Locate the cell with the specified text and output its (x, y) center coordinate. 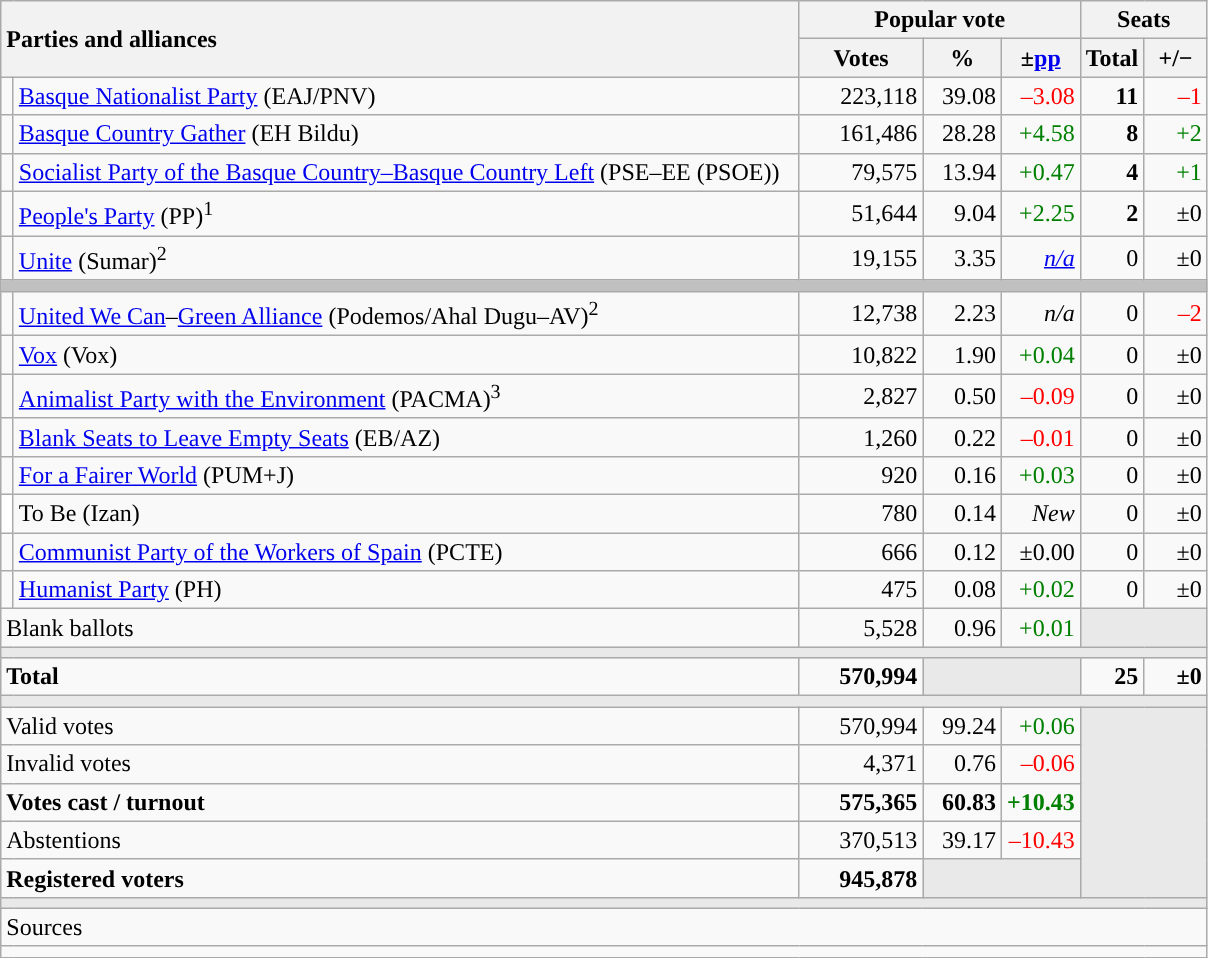
Abstentions (400, 840)
–1 (1176, 96)
223,118 (861, 96)
60.83 (962, 802)
New (1040, 514)
79,575 (861, 172)
11 (1112, 96)
+2.25 (1040, 214)
Blank Seats to Leave Empty Seats (EB/AZ) (406, 437)
25 (1112, 677)
Seats (1144, 20)
Humanist Party (PH) (406, 590)
+0.47 (1040, 172)
28.28 (962, 134)
161,486 (861, 134)
To Be (Izan) (406, 514)
2.23 (962, 314)
+4.58 (1040, 134)
475 (861, 590)
666 (861, 552)
+1 (1176, 172)
+0.06 (1040, 726)
United We Can–Green Alliance (Podemos/Ahal Dugu–AV)2 (406, 314)
–0.01 (1040, 437)
Basque Country Gather (EH Bildu) (406, 134)
39.17 (962, 840)
0.50 (962, 396)
+/− (1176, 58)
920 (861, 475)
Valid votes (400, 726)
575,365 (861, 802)
2,827 (861, 396)
+0.02 (1040, 590)
1,260 (861, 437)
2 (1112, 214)
Socialist Party of the Basque Country–Basque Country Left (PSE–EE (PSOE)) (406, 172)
945,878 (861, 878)
+10.43 (1040, 802)
Parties and alliances (400, 39)
3.35 (962, 258)
People's Party (PP)1 (406, 214)
4 (1112, 172)
+0.04 (1040, 355)
Basque Nationalist Party (EAJ/PNV) (406, 96)
19,155 (861, 258)
9.04 (962, 214)
+0.03 (1040, 475)
12,738 (861, 314)
+0.01 (1040, 628)
–0.09 (1040, 396)
780 (861, 514)
0.22 (962, 437)
8 (1112, 134)
–2 (1176, 314)
0.96 (962, 628)
39.08 (962, 96)
5,528 (861, 628)
10,822 (861, 355)
±0.00 (1040, 552)
For a Fairer World (PUM+J) (406, 475)
Vox (Vox) (406, 355)
4,371 (861, 764)
% (962, 58)
Communist Party of the Workers of Spain (PCTE) (406, 552)
Blank ballots (400, 628)
0.14 (962, 514)
Animalist Party with the Environment (PACMA)3 (406, 396)
370,513 (861, 840)
0.76 (962, 764)
99.24 (962, 726)
1.90 (962, 355)
±pp (1040, 58)
Votes (861, 58)
Registered voters (400, 878)
0.16 (962, 475)
Popular vote (940, 20)
Unite (Sumar)2 (406, 258)
13.94 (962, 172)
Votes cast / turnout (400, 802)
Invalid votes (400, 764)
+2 (1176, 134)
–3.08 (1040, 96)
Sources (604, 927)
0.08 (962, 590)
51,644 (861, 214)
–0.06 (1040, 764)
0.12 (962, 552)
–10.43 (1040, 840)
